Find where the given text appears and provide that cell's center as (X, Y) coordinate. 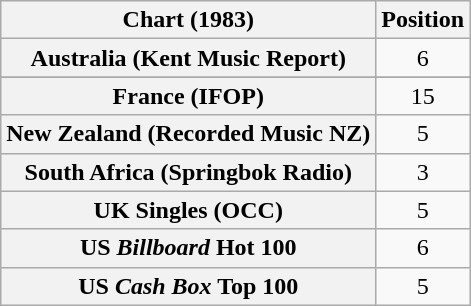
New Zealand (Recorded Music NZ) (188, 134)
US Billboard Hot 100 (188, 248)
UK Singles (OCC) (188, 210)
3 (423, 172)
Australia (Kent Music Report) (188, 58)
South Africa (Springbok Radio) (188, 172)
Chart (1983) (188, 20)
15 (423, 96)
Position (423, 20)
France (IFOP) (188, 96)
US Cash Box Top 100 (188, 286)
